Identify which cell holds the provided text, then report its (x, y) central coordinate. 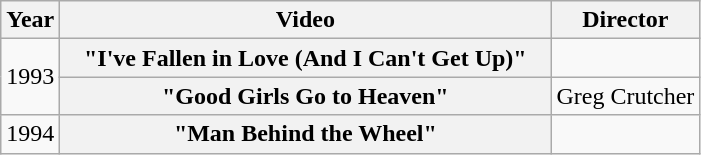
1994 (30, 134)
Video (306, 20)
"Man Behind the Wheel" (306, 134)
1993 (30, 77)
"Good Girls Go to Heaven" (306, 96)
Year (30, 20)
"I've Fallen in Love (And I Can't Get Up)" (306, 58)
Greg Crutcher (626, 96)
Director (626, 20)
